Output the (x, y) coordinate of the center of the cell containing the given text.  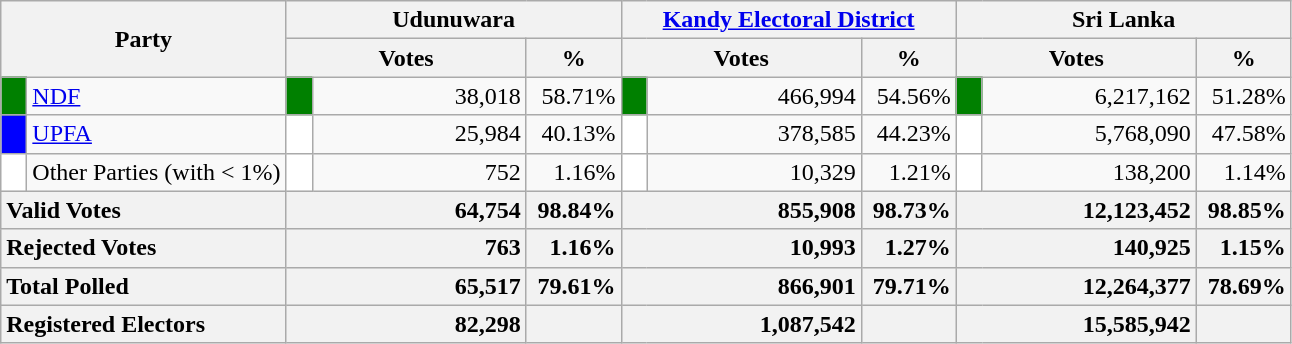
98.85% (1244, 210)
98.84% (574, 210)
1.15% (1244, 248)
Valid Votes (144, 210)
1,087,542 (741, 324)
10,329 (754, 172)
Registered Electors (144, 324)
12,123,452 (1076, 210)
12,264,377 (1076, 286)
40.13% (574, 134)
1.14% (1244, 172)
378,585 (754, 134)
54.56% (908, 96)
Kandy Electoral District (788, 20)
1.27% (908, 248)
752 (419, 172)
Total Polled (144, 286)
64,754 (406, 210)
25,984 (419, 134)
Party (144, 39)
47.58% (1244, 134)
466,994 (754, 96)
763 (406, 248)
78.69% (1244, 286)
140,925 (1076, 248)
79.61% (574, 286)
Sri Lanka (1124, 20)
Rejected Votes (144, 248)
6,217,162 (1089, 96)
58.71% (574, 96)
1.21% (908, 172)
855,908 (741, 210)
866,901 (741, 286)
38,018 (419, 96)
15,585,942 (1076, 324)
82,298 (406, 324)
5,768,090 (1089, 134)
Other Parties (with < 1%) (156, 172)
44.23% (908, 134)
51.28% (1244, 96)
UPFA (156, 134)
10,993 (741, 248)
65,517 (406, 286)
138,200 (1089, 172)
98.73% (908, 210)
Udunuwara (454, 20)
79.71% (908, 286)
NDF (156, 96)
